Scan for the cell matching the given text and deliver its [x, y] coordinate at center. 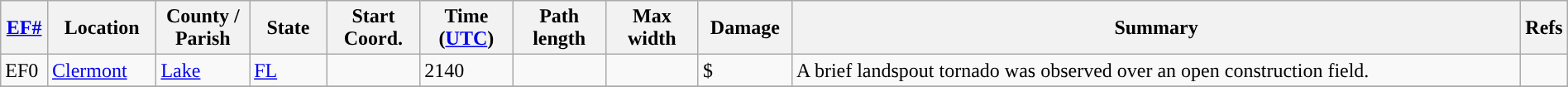
A brief landspout tornado was observed over an open construction field. [1156, 70]
State [289, 28]
Start Coord. [374, 28]
$ [744, 70]
FL [289, 70]
Path length [559, 28]
Lake [203, 70]
Time (UTC) [466, 28]
Damage [744, 28]
Clermont [101, 70]
Location [101, 28]
Summary [1156, 28]
EF0 [25, 70]
EF# [25, 28]
Max width [652, 28]
County / Parish [203, 28]
Refs [1544, 28]
2140 [466, 70]
